For the text-containing cell, return its midpoint in [X, Y] coordinate format. 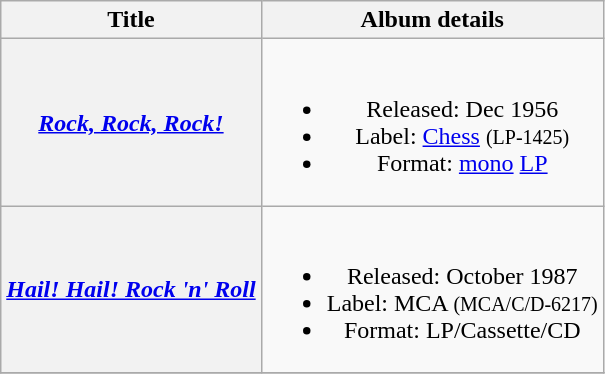
Hail! Hail! Rock 'n' Roll [131, 290]
Released: Dec 1956Label: Chess (LP-1425)Format: mono LP [432, 122]
Album details [432, 20]
Title [131, 20]
Released: October 1987Label: MCA (MCA/C/D-6217)Format: LP/Cassette/CD [432, 290]
Rock, Rock, Rock! [131, 122]
